Extract the (x, y) coordinate from the center of the cell holding the provided text.  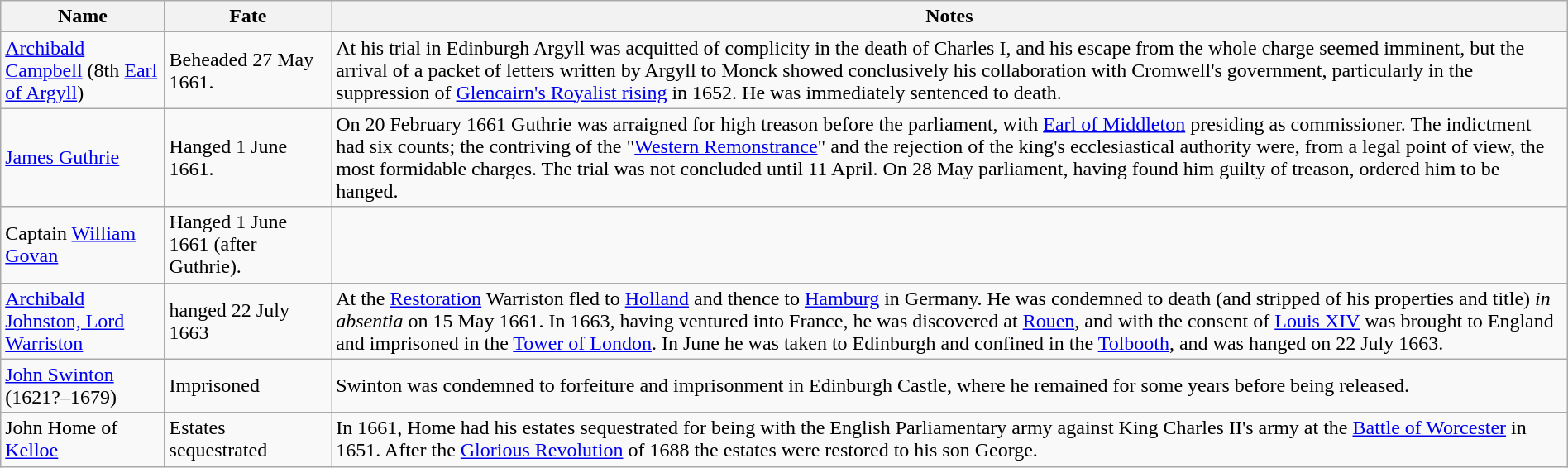
Hanged 1 June 1661. (248, 157)
Hanged 1 June 1661 (after Guthrie). (248, 245)
Notes (949, 17)
Captain William Govan (83, 245)
Beheaded 27 May 1661. (248, 70)
Imprisoned (248, 385)
Archibald Campbell (8th Earl of Argyll) (83, 70)
hanged 22 July 1663 (248, 321)
Name (83, 17)
John Home of Kelloe (83, 440)
Archibald Johnston, Lord Warriston (83, 321)
Swinton was condemned to forfeiture and imprisonment in Edinburgh Castle, where he remained for some years before being released. (949, 385)
John Swinton (1621?–1679) (83, 385)
Estates sequestrated (248, 440)
Fate (248, 17)
James Guthrie (83, 157)
